Return (X, Y) of the center of cell containing provided text 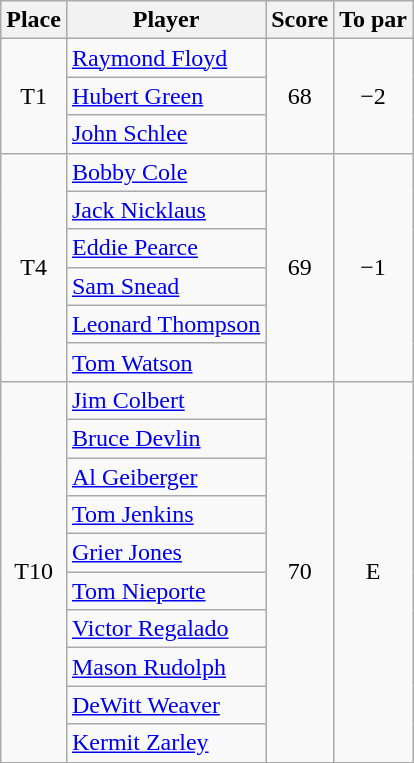
70 (300, 572)
Tom Jenkins (166, 515)
Player (166, 20)
−2 (374, 96)
T1 (34, 96)
John Schlee (166, 134)
E (374, 572)
Sam Snead (166, 286)
Grier Jones (166, 553)
Tom Watson (166, 362)
Kermit Zarley (166, 743)
Jack Nicklaus (166, 210)
−1 (374, 267)
Bobby Cole (166, 172)
Score (300, 20)
Bruce Devlin (166, 438)
69 (300, 267)
Jim Colbert (166, 400)
Raymond Floyd (166, 58)
T10 (34, 572)
T4 (34, 267)
Al Geiberger (166, 477)
Eddie Pearce (166, 248)
Place (34, 20)
68 (300, 96)
Leonard Thompson (166, 324)
To par (374, 20)
DeWitt Weaver (166, 705)
Victor Regalado (166, 629)
Mason Rudolph (166, 667)
Hubert Green (166, 96)
Tom Nieporte (166, 591)
